Search for the cell housing the specified text and yield its [x, y] center coordinate. 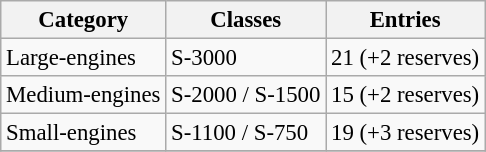
Entries [406, 20]
19 (+3 reserves) [406, 133]
Small-engines [84, 133]
21 (+2 reserves) [406, 58]
S-2000 / S-1500 [246, 95]
Medium-engines [84, 95]
Classes [246, 20]
Large-engines [84, 58]
Category [84, 20]
15 (+2 reserves) [406, 95]
S-1100 / S-750 [246, 133]
S-3000 [246, 58]
